For the text-containing cell, return its midpoint in [X, Y] coordinate format. 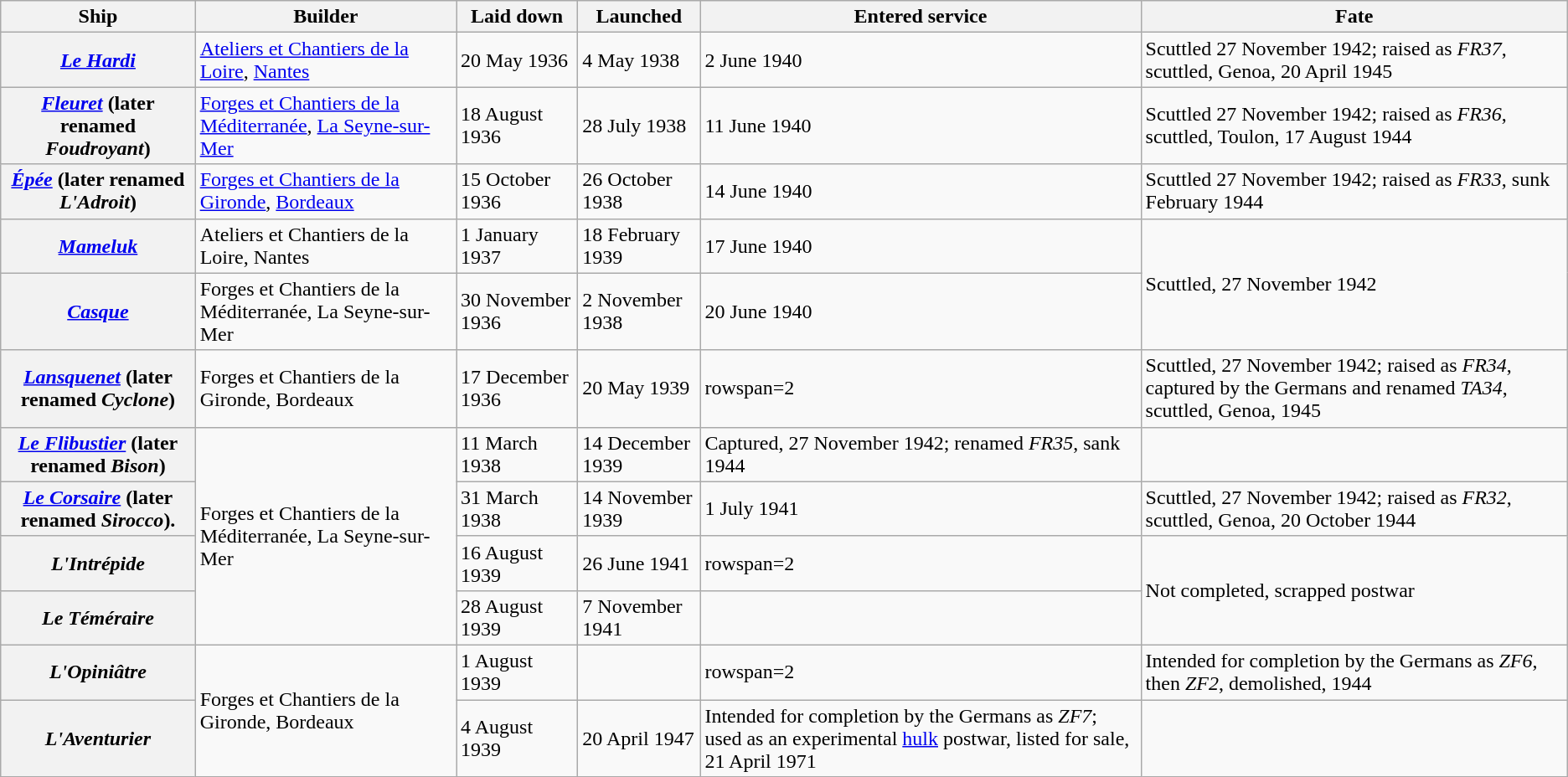
14 December 1939 [639, 454]
Casque [98, 311]
Intended for completion by the Germans as ZF6, then ZF2, demolished, 1944 [1354, 672]
18 February 1939 [639, 246]
17 June 1940 [921, 246]
1 August 1939 [518, 672]
Entered service [921, 17]
Le Corsaire (later renamed Sirocco). [98, 509]
15 October 1936 [518, 191]
14 June 1940 [921, 191]
20 April 1947 [639, 738]
Fate [1354, 17]
4 August 1939 [518, 738]
31 March 1938 [518, 509]
1 July 1941 [921, 509]
30 November 1936 [518, 311]
Intended for completion by the Germans as ZF7; used as an experimental hulk postwar, listed for sale, 21 April 1971 [921, 738]
Scuttled 27 November 1942; raised as FR37, scuttled, Genoa, 20 April 1945 [1354, 60]
Lansquenet (later renamed Cyclone) [98, 388]
18 August 1936 [518, 126]
Not completed, scrapped postwar [1354, 590]
20 May 1936 [518, 60]
Le Téméraire [98, 618]
Scuttled, 27 November 1942; raised as FR34, captured by the Germans and renamed TA34, scuttled, Genoa, 1945 [1354, 388]
Mameluk [98, 246]
11 June 1940 [921, 126]
Launched [639, 17]
L'Aventurier [98, 738]
Épée (later renamed L'Adroit) [98, 191]
L'Opiniâtre [98, 672]
28 July 1938 [639, 126]
Fleuret (later renamed Foudroyant) [98, 126]
Le Hardi [98, 60]
11 March 1938 [518, 454]
20 June 1940 [921, 311]
26 October 1938 [639, 191]
L'Intrépide [98, 563]
Scuttled, 27 November 1942 [1354, 285]
Builder [325, 17]
Scuttled, 27 November 1942; raised as FR32, scuttled, Genoa, 20 October 1944 [1354, 509]
Captured, 27 November 1942; renamed FR35, sank 1944 [921, 454]
1 January 1937 [518, 246]
4 May 1938 [639, 60]
20 May 1939 [639, 388]
28 August 1939 [518, 618]
16 August 1939 [518, 563]
17 December 1936 [518, 388]
2 June 1940 [921, 60]
Ship [98, 17]
2 November 1938 [639, 311]
Scuttled 27 November 1942; raised as FR33, sunk February 1944 [1354, 191]
14 November 1939 [639, 509]
26 June 1941 [639, 563]
Scuttled 27 November 1942; raised as FR36, scuttled, Toulon, 17 August 1944 [1354, 126]
Le Flibustier (later renamed Bison) [98, 454]
Laid down [518, 17]
7 November 1941 [639, 618]
